Output the [X, Y] coordinate of the center of the cell containing the given text.  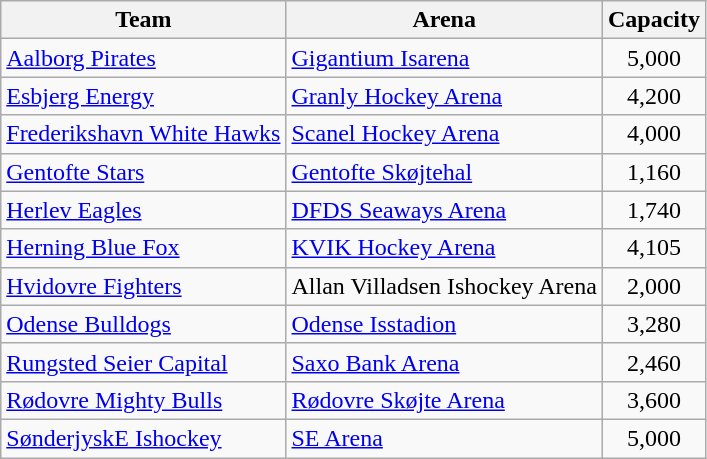
3,600 [654, 400]
4,200 [654, 96]
Arena [444, 20]
Team [144, 20]
2,460 [654, 362]
2,000 [654, 286]
SE Arena [444, 438]
Rungsted Seier Capital [144, 362]
SønderjyskE Ishockey [144, 438]
1,160 [654, 172]
4,105 [654, 248]
Frederikshavn White Hawks [144, 134]
Capacity [654, 20]
1,740 [654, 210]
Gentofte Skøjtehal [444, 172]
4,000 [654, 134]
Odense Isstadion [444, 324]
Rødovre Mighty Bulls [144, 400]
KVIK Hockey Arena [444, 248]
Herlev Eagles [144, 210]
Allan Villadsen Ishockey Arena [444, 286]
Odense Bulldogs [144, 324]
Saxo Bank Arena [444, 362]
Herning Blue Fox [144, 248]
Gigantium Isarena [444, 58]
Rødovre Skøjte Arena [444, 400]
Aalborg Pirates [144, 58]
Hvidovre Fighters [144, 286]
DFDS Seaways Arena [444, 210]
Scanel Hockey Arena [444, 134]
Esbjerg Energy [144, 96]
Gentofte Stars [144, 172]
Granly Hockey Arena [444, 96]
3,280 [654, 324]
